Identify which cell holds the provided text, then report its [x, y] central coordinate. 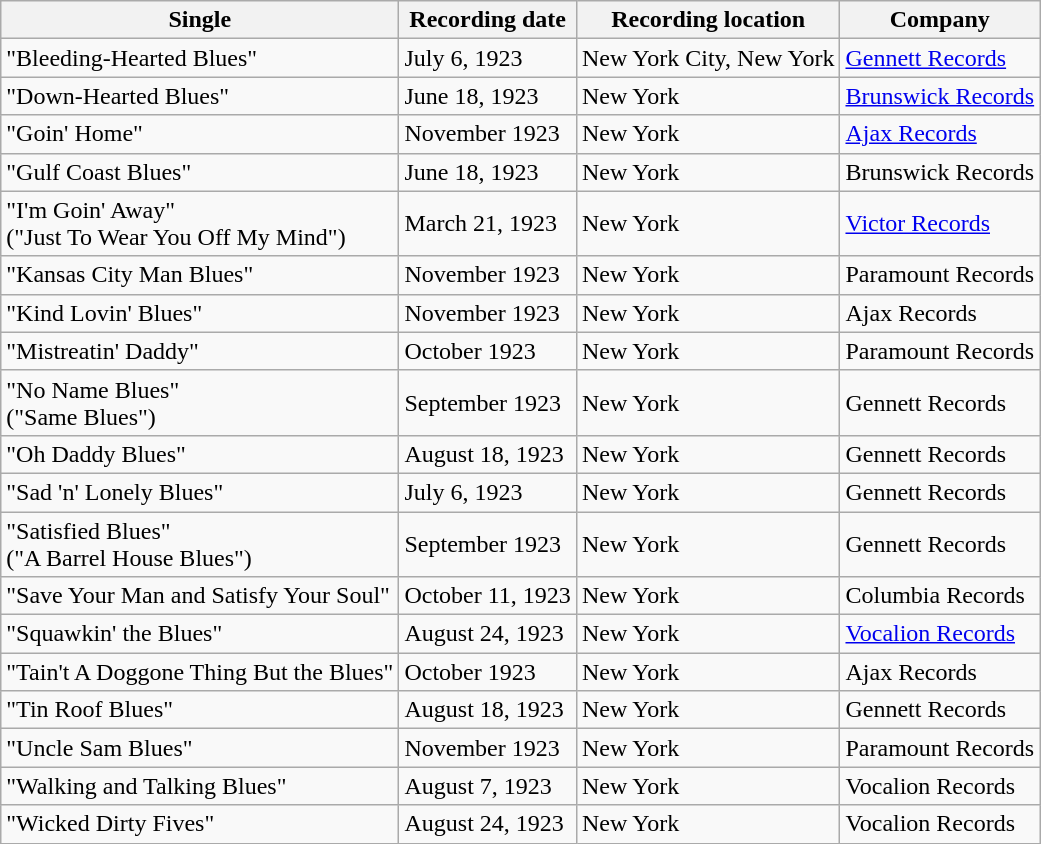
"Satisfied Blues"("A Barrel House Blues") [200, 544]
"Goin' Home" [200, 134]
Single [200, 20]
October 11, 1923 [488, 596]
New York City, New York [708, 58]
"Sad 'n' Lonely Blues" [200, 492]
"No Name Blues"("Same Blues") [200, 402]
"Tin Roof Blues" [200, 710]
"Mistreatin' Daddy" [200, 351]
"Bleeding-Hearted Blues" [200, 58]
"Down-Hearted Blues" [200, 96]
August 7, 1923 [488, 786]
"Kind Lovin' Blues" [200, 313]
"Tain't A Doggone Thing But the Blues" [200, 672]
"Kansas City Man Blues" [200, 275]
"Save Your Man and Satisfy Your Soul" [200, 596]
"Walking and Talking Blues" [200, 786]
"I'm Goin' Away"("Just To Wear You Off My Mind") [200, 224]
Recording location [708, 20]
"Oh Daddy Blues" [200, 454]
Recording date [488, 20]
"Gulf Coast Blues" [200, 172]
March 21, 1923 [488, 224]
"Squawkin' the Blues" [200, 634]
Company [940, 20]
"Uncle Sam Blues" [200, 748]
Victor Records [940, 224]
"Wicked Dirty Fives" [200, 824]
Columbia Records [940, 596]
